Identify which cell holds the provided text, then report its [x, y] central coordinate. 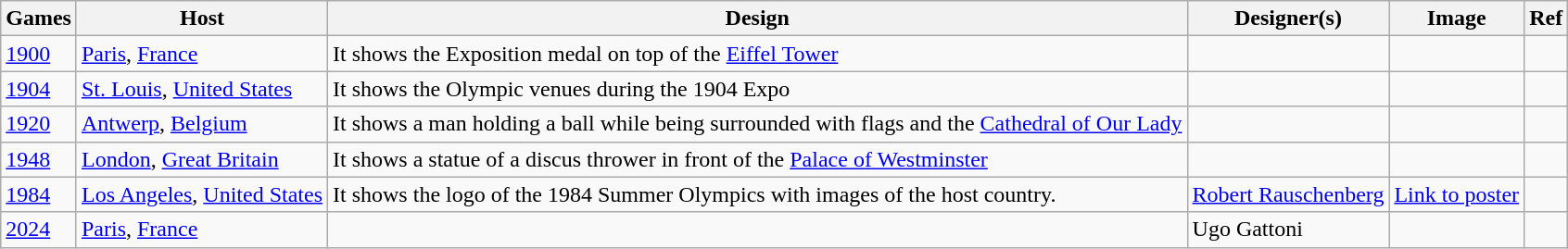
1920 [39, 124]
Robert Rauschenberg [1288, 194]
It shows the logo of the 1984 Summer Olympics with images of the host country. [758, 194]
1984 [39, 194]
Link to poster [1457, 194]
Antwerp, Belgium [202, 124]
Los Angeles, United States [202, 194]
Games [39, 19]
Host [202, 19]
London, Great Britain [202, 159]
Ref [1546, 19]
It shows a man holding a ball while being surrounded with flags and the Cathedral of Our Lady [758, 124]
Design [758, 19]
1948 [39, 159]
Image [1457, 19]
Designer(s) [1288, 19]
Ugo Gattoni [1288, 230]
2024 [39, 230]
It shows the Exposition medal on top of the Eiffel Tower [758, 54]
It shows the Olympic venues during the 1904 Expo [758, 89]
It shows a statue of a discus thrower in front of the Palace of Westminster [758, 159]
1900 [39, 54]
St. Louis, United States [202, 89]
1904 [39, 89]
